Scan for the cell matching the given text and deliver its [x, y] coordinate at center. 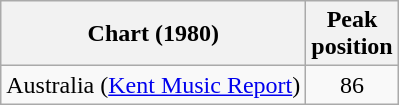
Peakposition [352, 34]
Australia (Kent Music Report) [154, 85]
Chart (1980) [154, 34]
86 [352, 85]
